Detect which cell encompasses the target text, then output its (x, y) center coordinate. 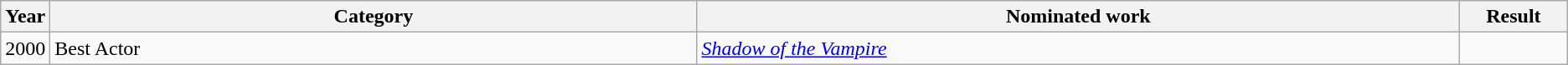
Category (374, 17)
2000 (25, 48)
Nominated work (1079, 17)
Result (1514, 17)
Year (25, 17)
Shadow of the Vampire (1079, 48)
Best Actor (374, 48)
